Scan for the cell matching the given text and deliver its [X, Y] coordinate at center. 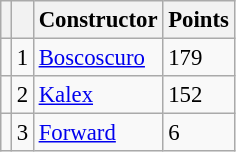
Constructor [98, 20]
1 [22, 58]
Points [198, 20]
179 [198, 58]
Kalex [98, 95]
3 [22, 133]
Boscoscuro [98, 58]
6 [198, 133]
152 [198, 95]
2 [22, 95]
Forward [98, 133]
